Find where the given text appears and provide that cell's center as [x, y] coordinate. 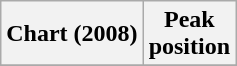
Peakposition [189, 34]
Chart (2008) [72, 34]
